Determine the (X, Y) coordinate at the center of the cell enclosing the given text.  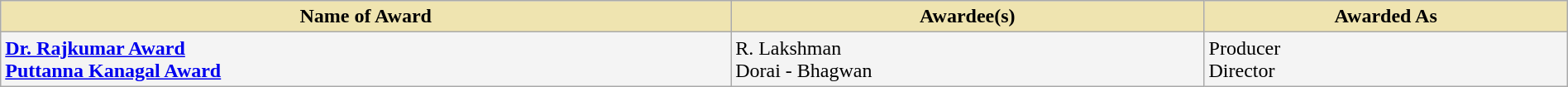
Name of Award (366, 17)
ProducerDirector (1386, 60)
Dr. Rajkumar AwardPuttanna Kanagal Award (366, 60)
Awardee(s) (968, 17)
R. LakshmanDorai - Bhagwan (968, 60)
Awarded As (1386, 17)
